Locate the cell with the specified text and output its [X, Y] center coordinate. 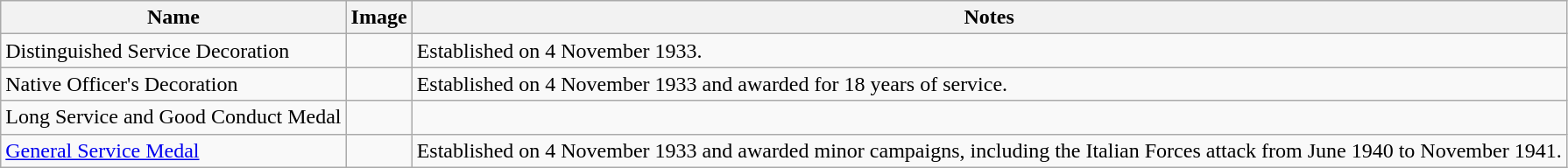
Notes [989, 17]
Name [173, 17]
Native Officer's Decoration [173, 84]
General Service Medal [173, 150]
Established on 4 November 1933 and awarded for 18 years of service. [989, 84]
Established on 4 November 1933 and awarded minor campaigns, including the Italian Forces attack from June 1940 to November 1941. [989, 150]
Distinguished Service Decoration [173, 51]
Established on 4 November 1933. [989, 51]
Long Service and Good Conduct Medal [173, 117]
Image [378, 17]
